From the cell containing the given text, extract its center point as (x, y) coordinate. 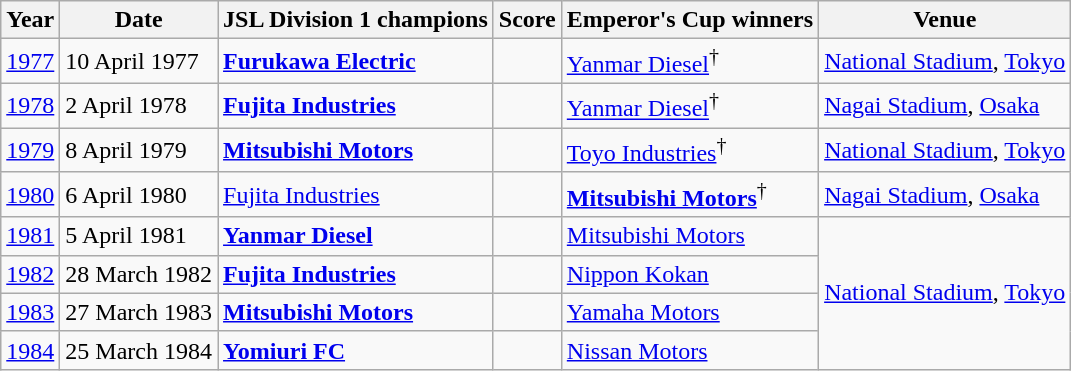
Furukawa Electric (356, 62)
Toyo Industries† (690, 150)
5 April 1981 (139, 236)
1980 (30, 194)
Nissan Motors (690, 350)
Year (30, 20)
JSL Division 1 champions (356, 20)
1984 (30, 350)
Score (527, 20)
1982 (30, 274)
2 April 1978 (139, 106)
Emperor's Cup winners (690, 20)
Date (139, 20)
1981 (30, 236)
10 April 1977 (139, 62)
Yamaha Motors (690, 312)
6 April 1980 (139, 194)
Yanmar Diesel (356, 236)
Venue (945, 20)
Yomiuri FC (356, 350)
Nippon Kokan (690, 274)
1977 (30, 62)
1983 (30, 312)
1979 (30, 150)
25 March 1984 (139, 350)
1978 (30, 106)
27 March 1983 (139, 312)
28 March 1982 (139, 274)
Mitsubishi Motors† (690, 194)
8 April 1979 (139, 150)
